Detect which cell encompasses the target text, then output its (x, y) center coordinate. 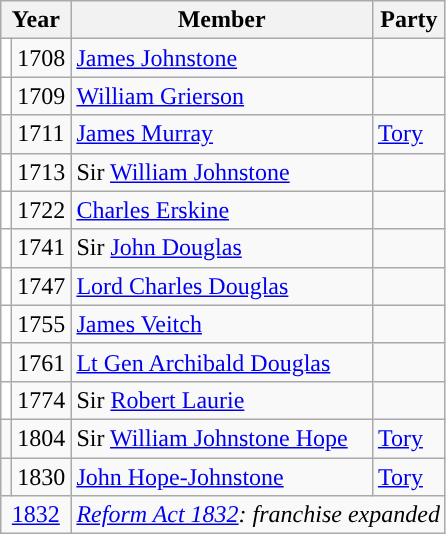
Sir Robert Laurie (222, 400)
Sir William Johnstone (222, 172)
Charles Erskine (222, 210)
James Johnstone (222, 58)
1774 (42, 400)
William Grierson (222, 96)
1711 (42, 134)
1708 (42, 58)
Reform Act 1832: franchise expanded (258, 515)
1830 (42, 477)
Member (222, 20)
Party (408, 20)
1761 (42, 362)
1747 (42, 286)
1709 (42, 96)
Year (36, 20)
Sir John Douglas (222, 248)
1755 (42, 324)
1722 (42, 210)
Lt Gen Archibald Douglas (222, 362)
1713 (42, 172)
Sir William Johnstone Hope (222, 438)
1832 (36, 515)
John Hope-Johnstone (222, 477)
1741 (42, 248)
James Murray (222, 134)
1804 (42, 438)
Lord Charles Douglas (222, 286)
James Veitch (222, 324)
